Provide the [X, Y] coordinate of the cell's center where the given text is located.  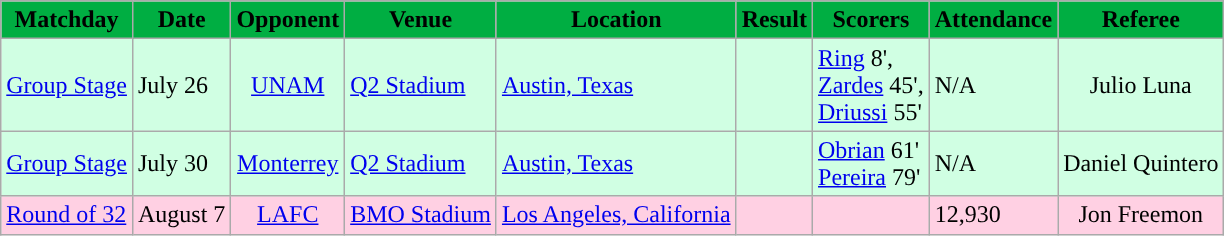
Referee [1141, 20]
Jon Freemon [1141, 215]
Matchday [67, 20]
Opponent [288, 20]
Obrian 61'Pereira 79' [872, 164]
UNAM [288, 85]
Result [774, 20]
July 30 [181, 164]
Monterrey [288, 164]
12,930 [993, 215]
Location [616, 20]
Julio Luna [1141, 85]
Daniel Quintero [1141, 164]
LAFC [288, 215]
Los Angeles, California [616, 215]
Scorers [872, 20]
July 26 [181, 85]
Attendance [993, 20]
August 7 [181, 215]
Date [181, 20]
Ring 8',Zardes 45',Driussi 55' [872, 85]
Round of 32 [67, 215]
BMO Stadium [421, 215]
Venue [421, 20]
